From the cell containing the given text, extract its center point as [x, y] coordinate. 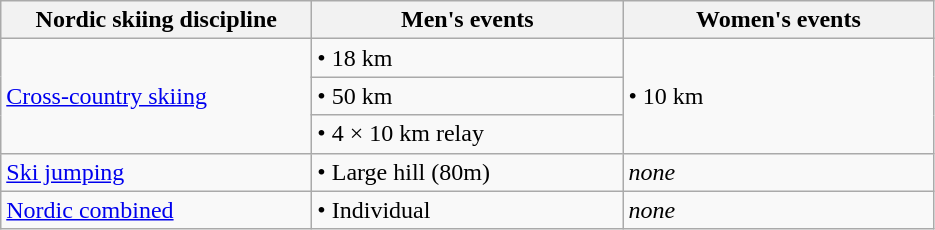
• 4 × 10 km relay [468, 134]
• 18 km [468, 58]
• 10 km [778, 96]
Ski jumping [156, 172]
Women's events [778, 20]
Men's events [468, 20]
Cross-country skiing [156, 96]
• Large hill (80m) [468, 172]
• 50 km [468, 96]
Nordic combined [156, 210]
• Individual [468, 210]
Nordic skiing discipline [156, 20]
